Identify which cell holds the provided text, then report its [x, y] central coordinate. 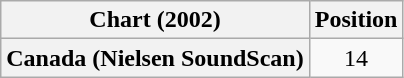
Position [356, 20]
14 [356, 58]
Chart (2002) [155, 20]
Canada (Nielsen SoundScan) [155, 58]
